Find where the given text appears and provide that cell's center as (x, y) coordinate. 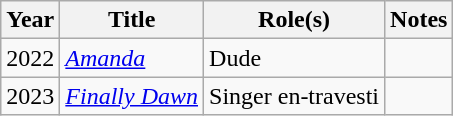
Dude (294, 58)
Notes (419, 20)
Title (132, 20)
Year (30, 20)
2023 (30, 96)
Role(s) (294, 20)
Finally Dawn (132, 96)
2022 (30, 58)
Singer en-travesti (294, 96)
Amanda (132, 58)
